Extract the [x, y] coordinate from the center of the cell holding the provided text.  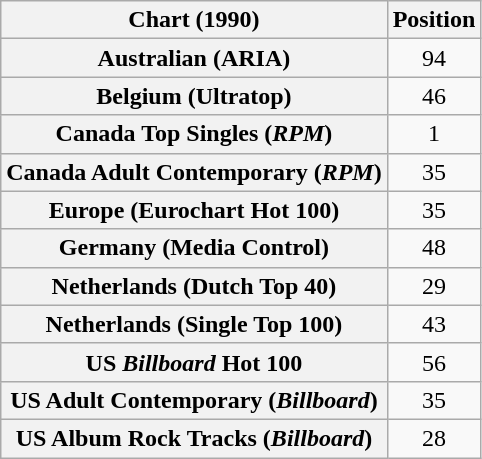
Position [434, 20]
94 [434, 58]
43 [434, 324]
Europe (Eurochart Hot 100) [194, 210]
Australian (ARIA) [194, 58]
Chart (1990) [194, 20]
29 [434, 286]
Netherlands (Dutch Top 40) [194, 286]
Germany (Media Control) [194, 248]
Belgium (Ultratop) [194, 96]
1 [434, 134]
46 [434, 96]
56 [434, 362]
Canada Adult Contemporary (RPM) [194, 172]
28 [434, 438]
Canada Top Singles (RPM) [194, 134]
US Adult Contemporary (Billboard) [194, 400]
US Billboard Hot 100 [194, 362]
Netherlands (Single Top 100) [194, 324]
48 [434, 248]
US Album Rock Tracks (Billboard) [194, 438]
